Extract the (X, Y) coordinate from the center of the cell holding the provided text.  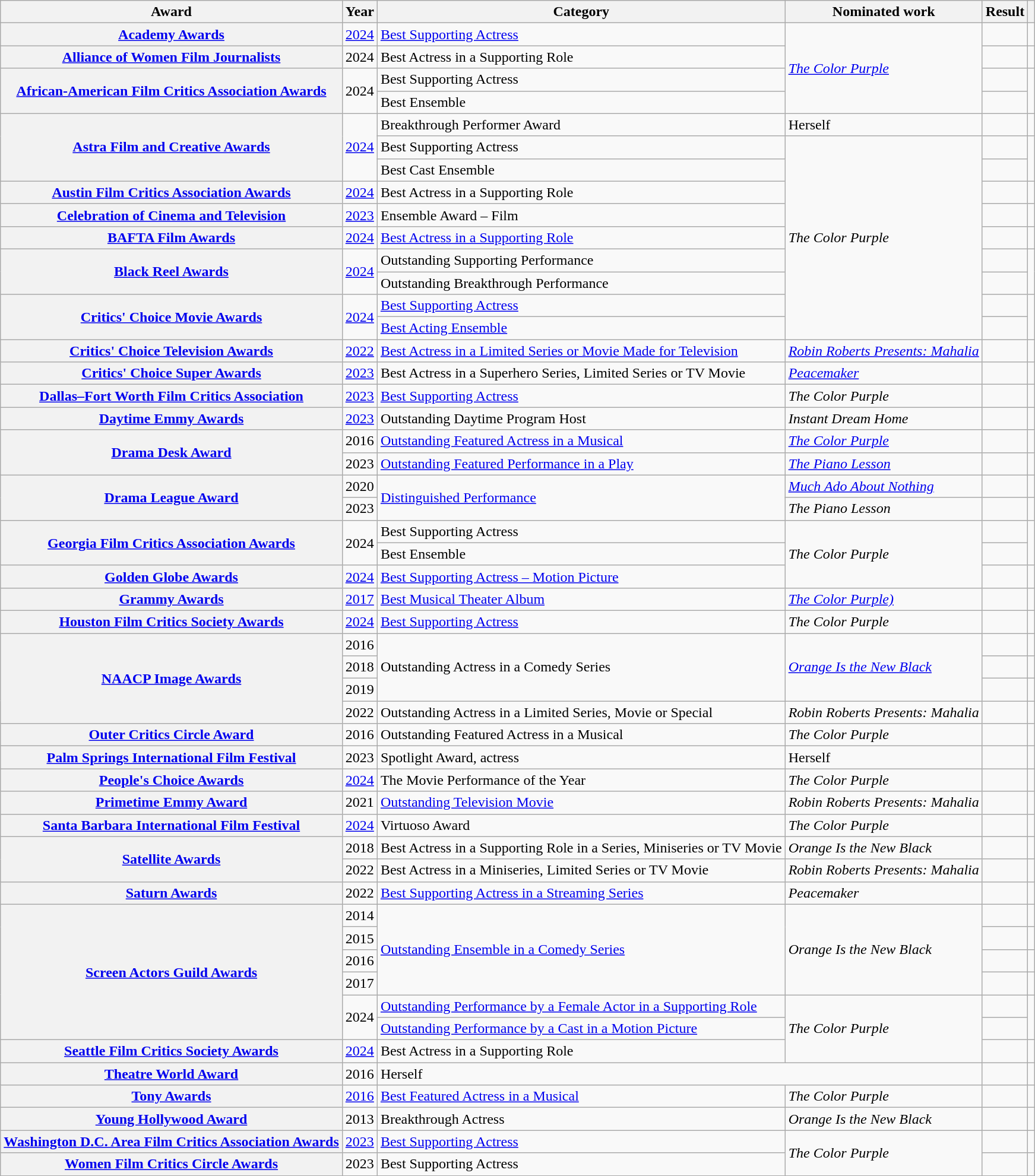
Outstanding Supporting Performance (581, 260)
Saturn Awards (172, 893)
Instant Dream Home (884, 419)
2015 (360, 938)
Outstanding Daytime Program Host (581, 419)
Best Acting Ensemble (581, 328)
People's Choice Awards (172, 780)
Outstanding Ensemble in a Comedy Series (581, 949)
Alliance of Women Film Journalists (172, 57)
Breakthrough Actress (581, 1119)
2013 (360, 1119)
Best Actress in a Miniseries, Limited Series or TV Movie (581, 870)
Theatre World Award (172, 1074)
Breakthrough Performer Award (581, 125)
Academy Awards (172, 34)
Critics' Choice Movie Awards (172, 317)
Golden Globe Awards (172, 576)
2021 (360, 803)
Ensemble Award – Film (581, 215)
Best Actress in a Supporting Role in a Series, Miniseries or TV Movie (581, 848)
Result (1005, 12)
Best Featured Actress in a Musical (581, 1096)
Distinguished Performance (581, 497)
Best Supporting Actress – Motion Picture (581, 576)
Nominated work (884, 12)
Outstanding Performance by a Cast in a Motion Picture (581, 1029)
Best Supporting Actress in a Streaming Series (581, 893)
Austin Film Critics Association Awards (172, 192)
The Color Purple) (884, 599)
Best Actress in a Limited Series or Movie Made for Television (581, 351)
Outstanding Breakthrough Performance (581, 283)
Celebration of Cinema and Television (172, 215)
Santa Barbara International Film Festival (172, 825)
Black Reel Awards (172, 271)
Outer Critics Circle Award (172, 735)
Outstanding Television Movie (581, 803)
Women Film Critics Circle Awards (172, 1164)
Category (581, 12)
Astra Film and Creative Awards (172, 147)
Outstanding Actress in a Limited Series, Movie or Special (581, 712)
Outstanding Performance by a Female Actor in a Supporting Role (581, 1006)
Outstanding Actress in a Comedy Series (581, 667)
Virtuoso Award (581, 825)
Year (360, 12)
Award (172, 12)
2014 (360, 915)
Palm Springs International Film Festival (172, 757)
Outstanding Featured Performance in a Play (581, 464)
Spotlight Award, actress (581, 757)
NAACP Image Awards (172, 678)
Drama Desk Award (172, 452)
Grammy Awards (172, 599)
Seattle Film Critics Society Awards (172, 1051)
Critics' Choice Super Awards (172, 373)
Daytime Emmy Awards (172, 419)
Dallas–Fort Worth Film Critics Association (172, 396)
Screen Actors Guild Awards (172, 972)
African-American Film Critics Association Awards (172, 91)
Satellite Awards (172, 859)
Much Ado About Nothing (884, 486)
Best Musical Theater Album (581, 599)
Houston Film Critics Society Awards (172, 622)
2020 (360, 486)
The Movie Performance of the Year (581, 780)
2019 (360, 690)
Best Cast Ensemble (581, 170)
Best Actress in a Superhero Series, Limited Series or TV Movie (581, 373)
Critics' Choice Television Awards (172, 351)
BAFTA Film Awards (172, 237)
Tony Awards (172, 1096)
Georgia Film Critics Association Awards (172, 543)
Young Hollywood Award (172, 1119)
Primetime Emmy Award (172, 803)
Drama League Award (172, 497)
Washington D.C. Area Film Critics Association Awards (172, 1142)
